Return (x, y) of the center of cell containing provided text 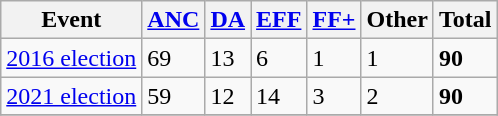
Other (397, 20)
3 (334, 96)
2021 election (72, 96)
2 (397, 96)
EFF (279, 20)
Event (72, 20)
69 (174, 58)
12 (228, 96)
59 (174, 96)
DA (228, 20)
13 (228, 58)
6 (279, 58)
Total (465, 20)
ANC (174, 20)
2016 election (72, 58)
14 (279, 96)
FF+ (334, 20)
